Identify which cell holds the provided text, then report its [x, y] central coordinate. 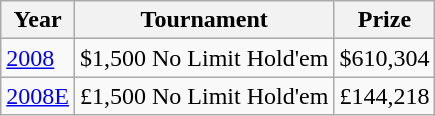
$610,304 [384, 58]
£144,218 [384, 96]
Year [38, 20]
2008 [38, 58]
$1,500 No Limit Hold'em [204, 58]
£1,500 No Limit Hold'em [204, 96]
Prize [384, 20]
2008E [38, 96]
Tournament [204, 20]
